Capture the cell that displays the provided text and extract its [x, y] central coordinate. 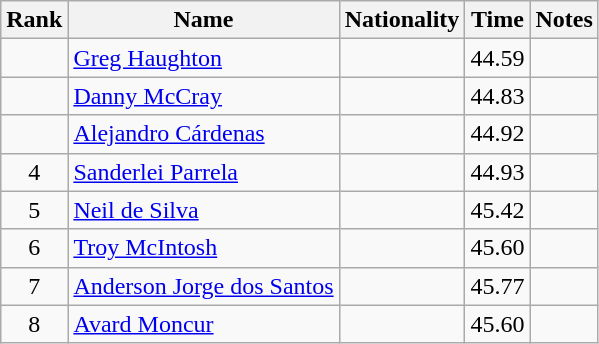
4 [34, 172]
Name [204, 20]
Avard Moncur [204, 324]
Troy McIntosh [204, 248]
8 [34, 324]
Time [498, 20]
Rank [34, 20]
44.93 [498, 172]
Greg Haughton [204, 58]
Anderson Jorge dos Santos [204, 286]
45.77 [498, 286]
5 [34, 210]
Nationality [402, 20]
Sanderlei Parrela [204, 172]
44.59 [498, 58]
44.92 [498, 134]
7 [34, 286]
Neil de Silva [204, 210]
Notes [564, 20]
Danny McCray [204, 96]
45.42 [498, 210]
6 [34, 248]
44.83 [498, 96]
Alejandro Cárdenas [204, 134]
